From the cell containing the given text, extract its center point as [X, Y] coordinate. 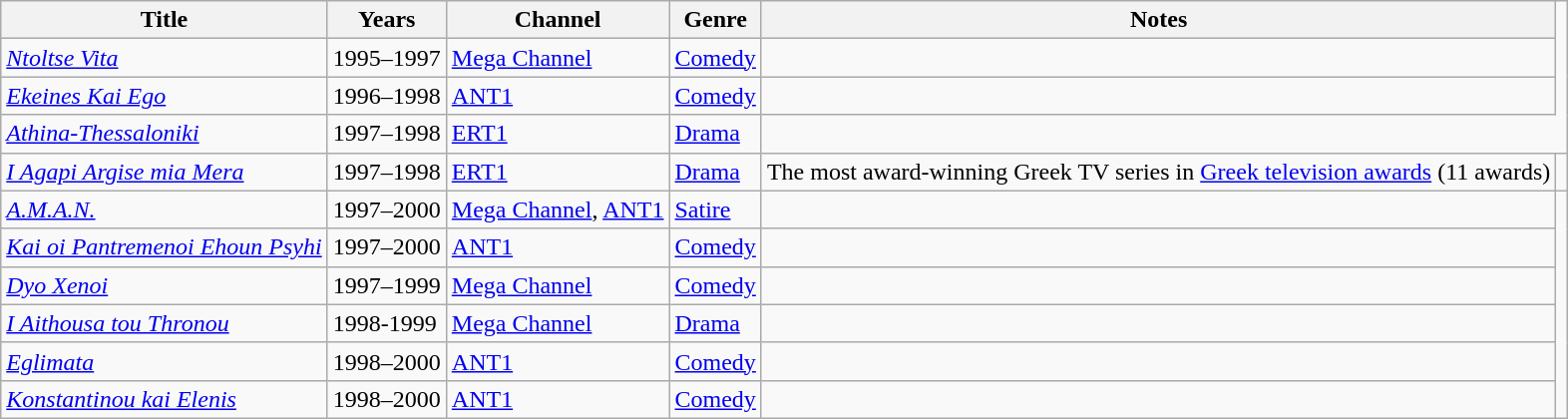
Dyo Xenoi [164, 285]
Notes [1158, 20]
The most award-winning Greek TV series in Greek television awards (11 awards) [1158, 172]
Ekeines Kai Ego [164, 96]
1998-1999 [387, 323]
1995–1997 [387, 58]
Genre [715, 20]
Athina-Thessaloniki [164, 134]
Title [164, 20]
Channel [558, 20]
Eglimata [164, 361]
Kai oi Pantremenoi Ehoun Psyhi [164, 247]
1997–1999 [387, 285]
I Aithousa tou Thronou [164, 323]
Ntoltse Vita [164, 58]
A.M.A.N. [164, 209]
Satire [715, 209]
I Agapi Argise mia Mera [164, 172]
1996–1998 [387, 96]
Konstantinou kai Elenis [164, 399]
Years [387, 20]
Mega Channel, ANT1 [558, 209]
